Return [x, y] of the center of cell containing provided text 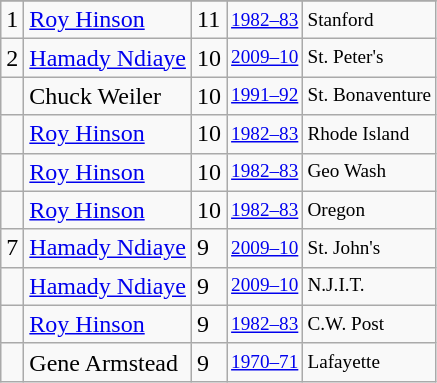
Lafayette [370, 362]
1 [12, 20]
C.W. Post [370, 324]
7 [12, 248]
Rhode Island [370, 134]
1991–92 [265, 96]
11 [208, 20]
Chuck Weiler [108, 96]
Geo Wash [370, 172]
St. Bonaventure [370, 96]
2 [12, 58]
N.J.I.T. [370, 286]
1970–71 [265, 362]
St. Peter's [370, 58]
Oregon [370, 210]
Stanford [370, 20]
St. John's [370, 248]
Gene Armstead [108, 362]
